Find where the given text appears and provide that cell's center as [X, Y] coordinate. 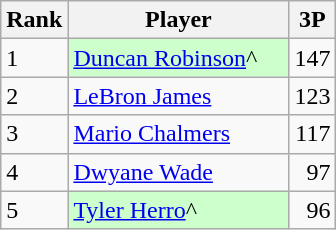
1 [34, 58]
4 [34, 172]
Duncan Robinson^ [178, 58]
2 [34, 96]
Rank [34, 20]
Player [178, 20]
123 [312, 96]
147 [312, 58]
3 [34, 134]
96 [312, 210]
5 [34, 210]
Mario Chalmers [178, 134]
Tyler Herro^ [178, 210]
LeBron James [178, 96]
117 [312, 134]
3P [312, 20]
Dwyane Wade [178, 172]
97 [312, 172]
